Return (x, y) of the center of cell containing provided text 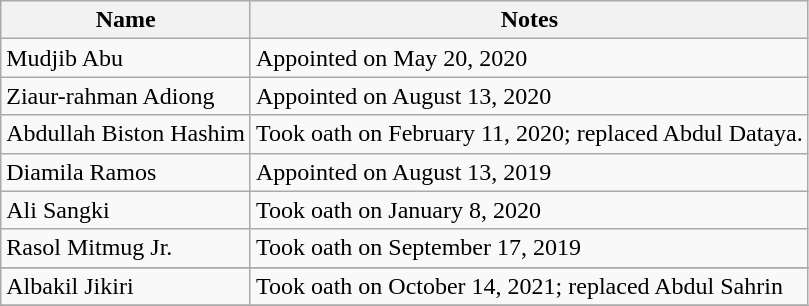
Abdullah Biston Hashim (126, 134)
Took oath on October 14, 2021; replaced Abdul Sahrin (529, 286)
Appointed on May 20, 2020 (529, 58)
Albakil Jikiri (126, 286)
Appointed on August 13, 2019 (529, 172)
Notes (529, 20)
Diamila Ramos (126, 172)
Name (126, 20)
Took oath on September 17, 2019 (529, 248)
Took oath on February 11, 2020; replaced Abdul Dataya. (529, 134)
Ali Sangki (126, 210)
Mudjib Abu (126, 58)
Took oath on January 8, 2020 (529, 210)
Ziaur-rahman Adiong (126, 96)
Rasol Mitmug Jr. (126, 248)
Appointed on August 13, 2020 (529, 96)
